Extract the (X, Y) coordinate from the center of the cell holding the provided text.  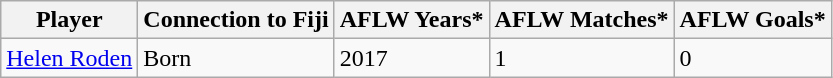
AFLW Years* (412, 20)
Connection to Fiji (236, 20)
2017 (412, 58)
Born (236, 58)
1 (582, 58)
AFLW Goals* (752, 20)
0 (752, 58)
Player (70, 20)
Helen Roden (70, 58)
AFLW Matches* (582, 20)
